Extract the (x, y) coordinate from the center of the cell holding the provided text.  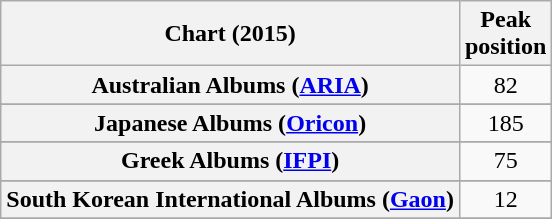
Peakposition (505, 34)
82 (505, 85)
12 (505, 199)
185 (505, 123)
South Korean International Albums (Gaon) (230, 199)
Australian Albums (ARIA) (230, 85)
Japanese Albums (Oricon) (230, 123)
75 (505, 161)
Greek Albums (IFPI) (230, 161)
Chart (2015) (230, 34)
